Determine the [x, y] coordinate at the center of the cell enclosing the given text.  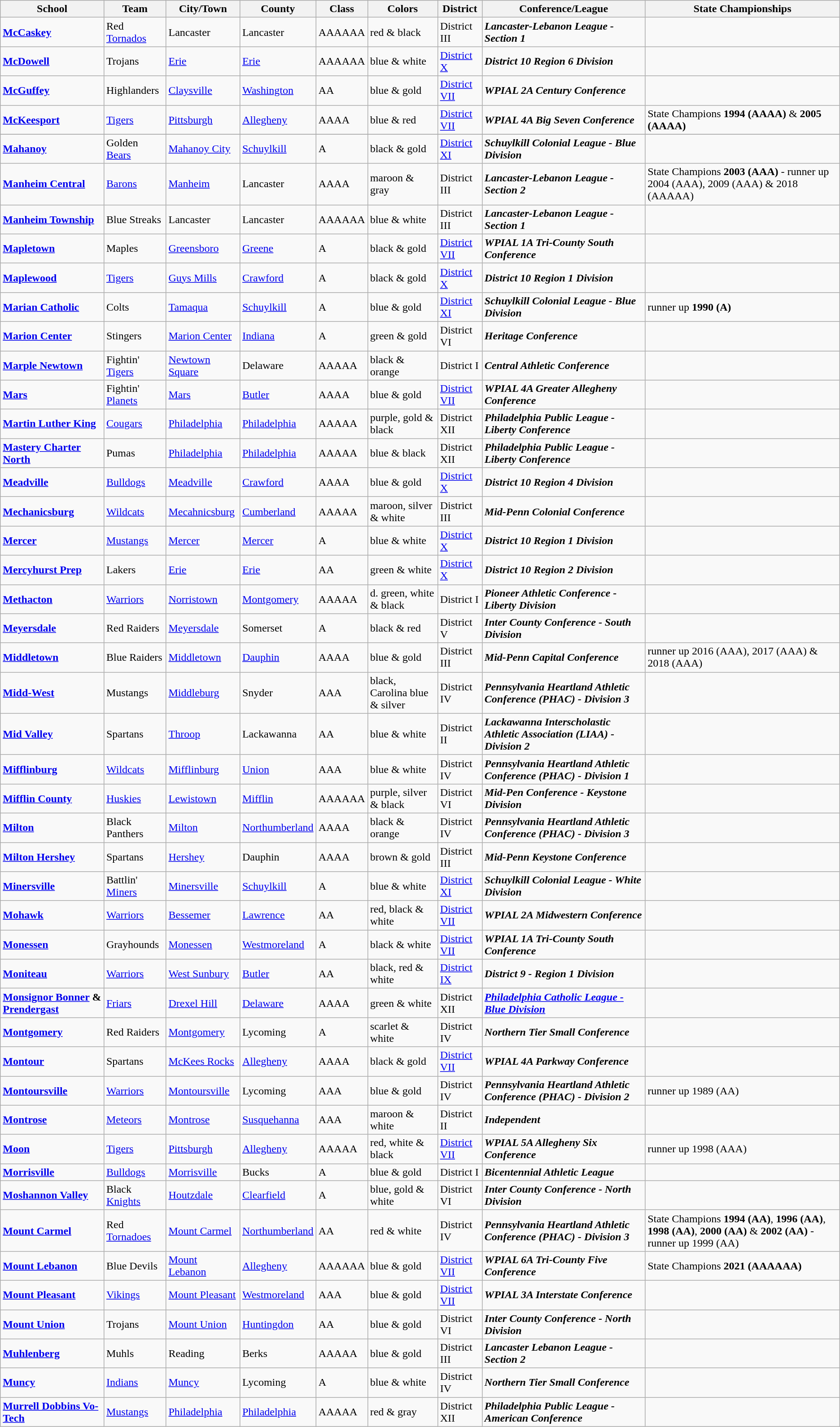
blue, gold & white [402, 1195]
Mid-Penn Keystone Conference [564, 856]
Pioneer Athletic Conference - Liberty Division [564, 599]
Mohawk [52, 916]
Houtzdale [203, 1195]
black & red [402, 628]
Philadelphia Public League - American Conference [564, 1412]
Lancaster-Lebanon League - Section 2 [564, 184]
Clearfield [278, 1195]
Greene [278, 249]
Highlanders [135, 91]
Hershey [203, 856]
District 10 Region 2 Division [564, 570]
blue & black [402, 453]
McGuffey [52, 91]
State Champions 2021 (AAAAAA) [743, 1266]
Methacton [52, 599]
red & black [402, 32]
Lackawanna Interscholastic Athletic Association (LIAA) - Division 2 [564, 734]
Heritage Conference [564, 336]
Grayhounds [135, 944]
Cumberland [278, 512]
McCaskey [52, 32]
black, red & white [402, 974]
Reading [203, 1354]
maroon & white [402, 1120]
District [459, 9]
Union [278, 769]
Mid Valley [52, 734]
red, white & black [402, 1149]
County [278, 9]
Newtown Square [203, 365]
Murrell Dobbins Vo-Tech [52, 1412]
District 10 Region 6 Division [564, 61]
McKees Rocks [203, 1061]
Drexel Hill [203, 1003]
Moniteau [52, 974]
Midd-West [52, 693]
Cougars [135, 424]
WPIAL 5A Allegheny Six Conference [564, 1149]
Lakers [135, 570]
Marple Newtown [52, 365]
Indians [135, 1383]
Washington [278, 91]
Manheim [203, 184]
Colts [135, 307]
State Champions 2003 (AAA) - runner up 2004 (AAA), 2009 (AAA) & 2018 (AAAAA) [743, 184]
McDowell [52, 61]
WPIAL 3A Interstate Conference [564, 1295]
Fightin' Planets [135, 395]
Pennsylvania Heartland Athletic Conference (PHAC) - Division 2 [564, 1091]
Lackawanna [278, 734]
Manheim Township [52, 219]
Mercyhurst Prep [52, 570]
Bicentennial Athletic League [564, 1172]
runner up 1989 (AA) [743, 1091]
Blue Raiders [135, 657]
Mapletown [52, 249]
Throop [203, 734]
blue & red [402, 119]
Team [135, 9]
Lawrence [278, 916]
Moon [52, 1149]
green & gold [402, 336]
Friars [135, 1003]
Blue Streaks [135, 219]
Claysville [203, 91]
WPIAL 4A Big Seven Conference [564, 119]
Conference/League [564, 9]
Philadelphia Catholic League - Blue Division [564, 1003]
purple, silver & black [402, 798]
red & white [402, 1230]
State Championships [743, 9]
Somerset [278, 628]
Marian Catholic [52, 307]
WPIAL 2A Midwestern Conference [564, 916]
Maplewood [52, 277]
Pumas [135, 453]
Independent [564, 1120]
runner up 1998 (AAA) [743, 1149]
Lancaster Lebanon League - Section 2 [564, 1354]
District 9 - Region 1 Division [564, 974]
Susquehanna [278, 1120]
Middleburg [203, 693]
Lewistown [203, 798]
Mifflin County [52, 798]
District 10 Region 4 Division [564, 482]
purple, gold & black [402, 424]
State Champions 1994 (AAAA) & 2005 (AAAA) [743, 119]
Pennsylvania Heartland Athletic Conference (PHAC) - Division 1 [564, 769]
WPIAL 4A Greater Allegheny Conference [564, 395]
Blue Devils [135, 1266]
brown & gold [402, 856]
Martin Luther King [52, 424]
Battlin' Miners [135, 886]
Guys Mills [203, 277]
Milton Hershey [52, 856]
Class [342, 9]
Bessemer [203, 916]
black & white [402, 944]
District V [459, 628]
Mid-Pen Conference - Keystone Division [564, 798]
Red Tornados [135, 32]
Bucks [278, 1172]
red, black & white [402, 916]
Mahanoy [52, 149]
Norristown [203, 599]
maroon & gray [402, 184]
Red Tornadoes [135, 1230]
WPIAL 4A Parkway Conference [564, 1061]
Fightin' Tigers [135, 365]
Colors [402, 9]
Greensboro [203, 249]
scarlet & white [402, 1032]
Stingers [135, 336]
Indiana [278, 336]
Snyder [278, 693]
Muhls [135, 1354]
Mid-Penn Colonial Conference [564, 512]
Mechanicsburg [52, 512]
Barons [135, 184]
runner up 2016 (AAA), 2017 (AAA) & 2018 (AAA) [743, 657]
Monsignor Bonner & Prendergast [52, 1003]
Mahanoy City [203, 149]
Berks [278, 1354]
Montour [52, 1061]
Vikings [135, 1295]
Mid-Penn Capital Conference [564, 657]
District IX [459, 974]
runner up 1990 (A) [743, 307]
State Champions 1994 (AA), 1996 (AA), 1998 (AA), 2000 (AA) & 2002 (AA) - runner up 1999 (AA) [743, 1230]
Mastery Charter North [52, 453]
Muhlenberg [52, 1354]
Central Athletic Conference [564, 365]
Moshannon Valley [52, 1195]
Mecahnicsburg [203, 512]
McKeesport [52, 119]
maroon, silver & white [402, 512]
Maples [135, 249]
red & gray [402, 1412]
Tamaqua [203, 307]
School [52, 9]
Golden Bears [135, 149]
WPIAL 2A Century Conference [564, 91]
Meteors [135, 1120]
Mifflin [278, 798]
Huskies [135, 798]
d. green, white & black [402, 599]
City/Town [203, 9]
black, Carolina blue & silver [402, 693]
Manheim Central [52, 184]
Black Panthers [135, 828]
West Sunbury [203, 974]
Schuylkill Colonial League - White Division [564, 886]
Inter County Conference - South Division [564, 628]
Huntingdon [278, 1324]
WPIAL 6A Tri-County Five Conference [564, 1266]
Black Knights [135, 1195]
